Pinpoint the cell where the given text exists, returning its (X, Y) midpoint coordinate. 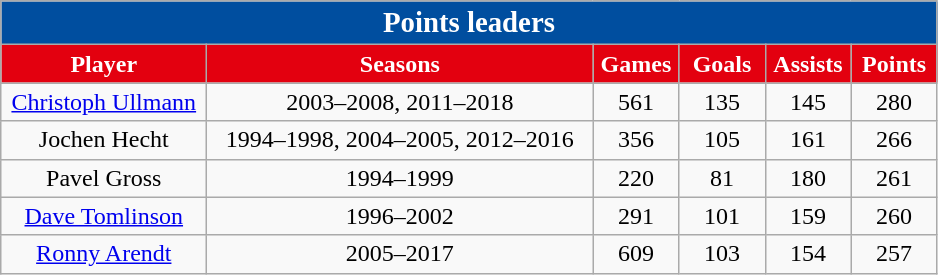
Points (894, 64)
81 (722, 178)
261 (894, 178)
561 (636, 102)
159 (808, 216)
Ronny Arendt (104, 254)
291 (636, 216)
220 (636, 178)
154 (808, 254)
105 (722, 140)
356 (636, 140)
609 (636, 254)
1994–1998, 2004–2005, 2012–2016 (400, 140)
257 (894, 254)
2005–2017 (400, 254)
Jochen Hecht (104, 140)
161 (808, 140)
260 (894, 216)
Dave Tomlinson (104, 216)
Assists (808, 64)
266 (894, 140)
280 (894, 102)
Player (104, 64)
Pavel Gross (104, 178)
Seasons (400, 64)
Goals (722, 64)
Games (636, 64)
Christoph Ullmann (104, 102)
1996–2002 (400, 216)
145 (808, 102)
135 (722, 102)
103 (722, 254)
1994–1999 (400, 178)
Points leaders (469, 23)
101 (722, 216)
2003–2008, 2011–2018 (400, 102)
180 (808, 178)
